Detect which cell encompasses the target text, then output its (X, Y) center coordinate. 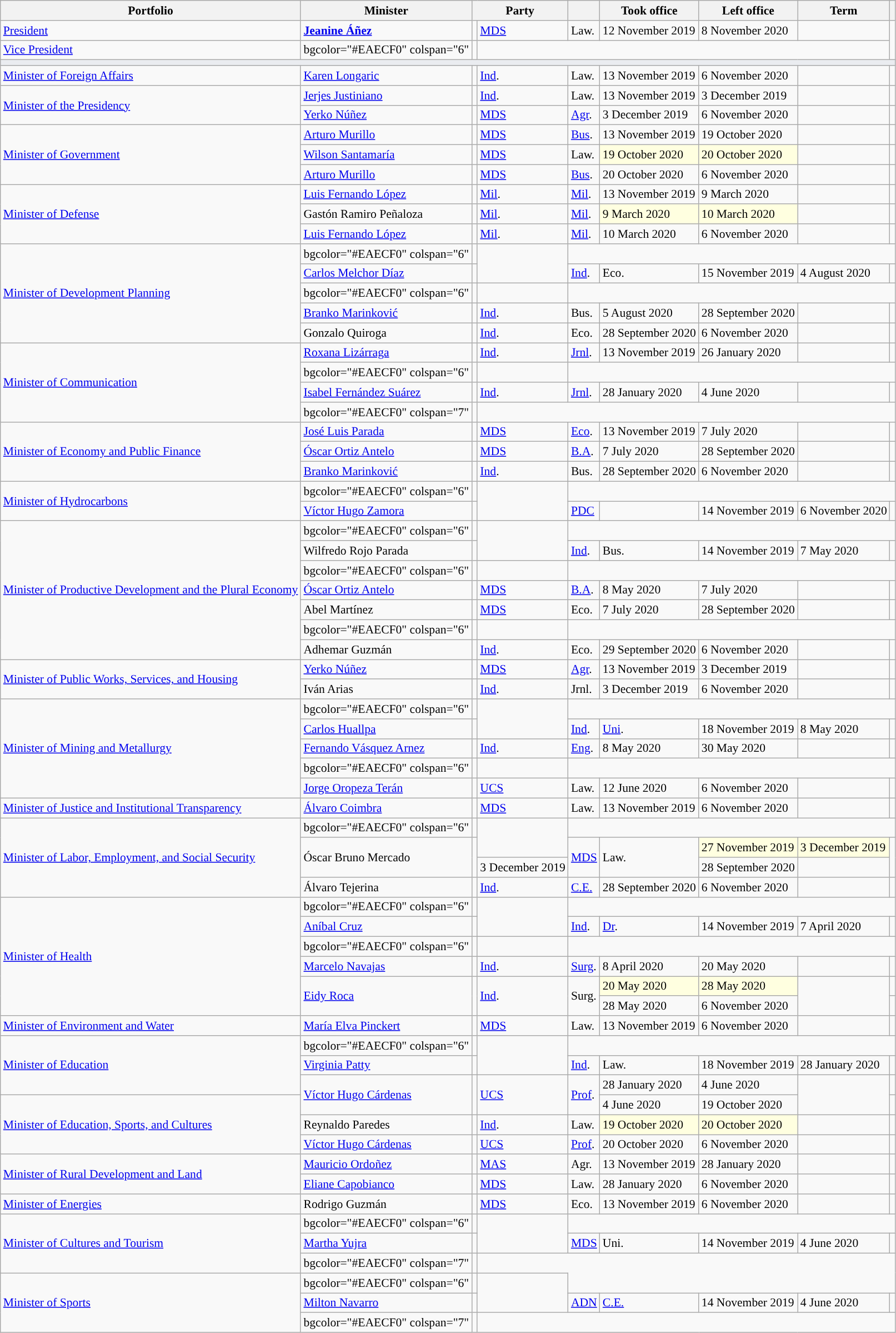
Wilson Santamaría (386, 155)
12 November 2019 (649, 31)
Gonzalo Quiroga (386, 333)
27 November 2019 (748, 848)
Eidy Roca (386, 996)
Adhemar Guzmán (386, 650)
Minister of Development Planning (151, 293)
12 June 2020 (649, 788)
Minister of Government (151, 154)
7 April 2020 (844, 927)
Isabel Fernández Suárez (386, 392)
Virginia Patty (386, 1065)
Eliane Capobianco (386, 1184)
Rodrigo Guzmán (386, 1204)
8 November 2020 (748, 31)
Minister of Foreign Affairs (151, 76)
Minister of Communication (151, 382)
Eng. (584, 748)
Minister of Hydrocarbons (151, 501)
Wilfredo Rojo Parada (386, 551)
Minister of Cultures and Tourism (151, 1244)
Álvaro Tejerina (386, 887)
Jerjes Justiniano (386, 96)
Abel Martínez (386, 610)
Minister of the Presidency (151, 106)
PDC (584, 511)
Minister of Rural Development and Land (151, 1175)
José Luis Parada (386, 432)
Milton Navarro (386, 1303)
MAS (523, 1165)
Jorge Oropeza Terán (386, 788)
Minister of Energies (151, 1204)
Minister of Mining and Metallurgy (151, 748)
Víctor Hugo Zamora (386, 511)
Fernando Vásquez Arnez (386, 748)
President (151, 31)
4 August 2020 (844, 273)
26 January 2020 (748, 353)
5 August 2020 (649, 313)
ADN (584, 1303)
7 May 2020 (844, 551)
Iván Arias (386, 690)
29 September 2020 (649, 650)
Minister of Economy and Public Finance (151, 451)
Karen Longaric (386, 76)
Martha Yujra (386, 1244)
Carlos Huallpa (386, 729)
Minister of Public Works, Services, and Housing (151, 679)
Minister of Education, Sports, and Cultures (151, 1125)
Marcelo Navajas (386, 966)
Minister of Defense (151, 214)
15 November 2019 (748, 273)
Minister of Environment and Water (151, 1026)
Minister of Labor, Employment, and Social Security (151, 857)
Carlos Melchor Díaz (386, 273)
Minister of Health (151, 956)
30 May 2020 (748, 748)
Jeanine Áñez (386, 31)
Took office (649, 11)
Minister of Productive Development and the Plural Economy (151, 590)
Óscar Bruno Mercado (386, 858)
Aníbal Cruz (386, 927)
Dr. (649, 927)
Vice President (151, 50)
Álvaro Coimbra (386, 808)
Gastón Ramiro Peñaloza (386, 214)
Portfolio (151, 11)
Mauricio Ordoñez (386, 1165)
Roxana Lizárraga (386, 353)
Party (520, 11)
Term (844, 11)
Reynaldo Paredes (386, 1125)
Left office (748, 11)
8 April 2020 (649, 966)
Minister of Sports (151, 1302)
Minister (386, 11)
María Elva Pinckert (386, 1026)
Minister of Justice and Institutional Transparency (151, 808)
Minister of Education (151, 1066)
